Find where the given text appears and provide that cell's center as (X, Y) coordinate. 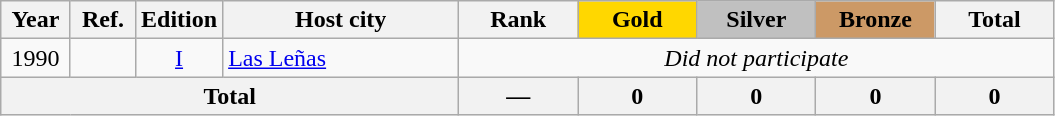
Silver (756, 20)
Ref. (102, 20)
Did not participate (756, 58)
Gold (638, 20)
1990 (36, 58)
Host city (341, 20)
— (518, 96)
Year (36, 20)
I (180, 58)
Las Leñas (341, 58)
Edition (180, 20)
Rank (518, 20)
Bronze (876, 20)
